For the text-containing cell, return its midpoint in (X, Y) coordinate format. 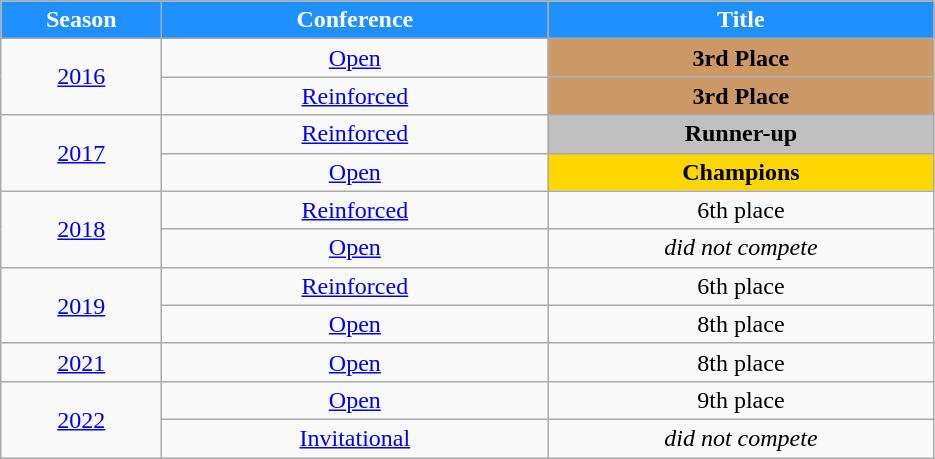
Champions (741, 172)
Season (82, 20)
9th place (741, 400)
2016 (82, 77)
Runner-up (741, 134)
Invitational (355, 438)
Conference (355, 20)
2019 (82, 305)
2022 (82, 419)
2017 (82, 153)
2021 (82, 362)
Title (741, 20)
2018 (82, 229)
